Search for the cell housing the specified text and yield its (X, Y) center coordinate. 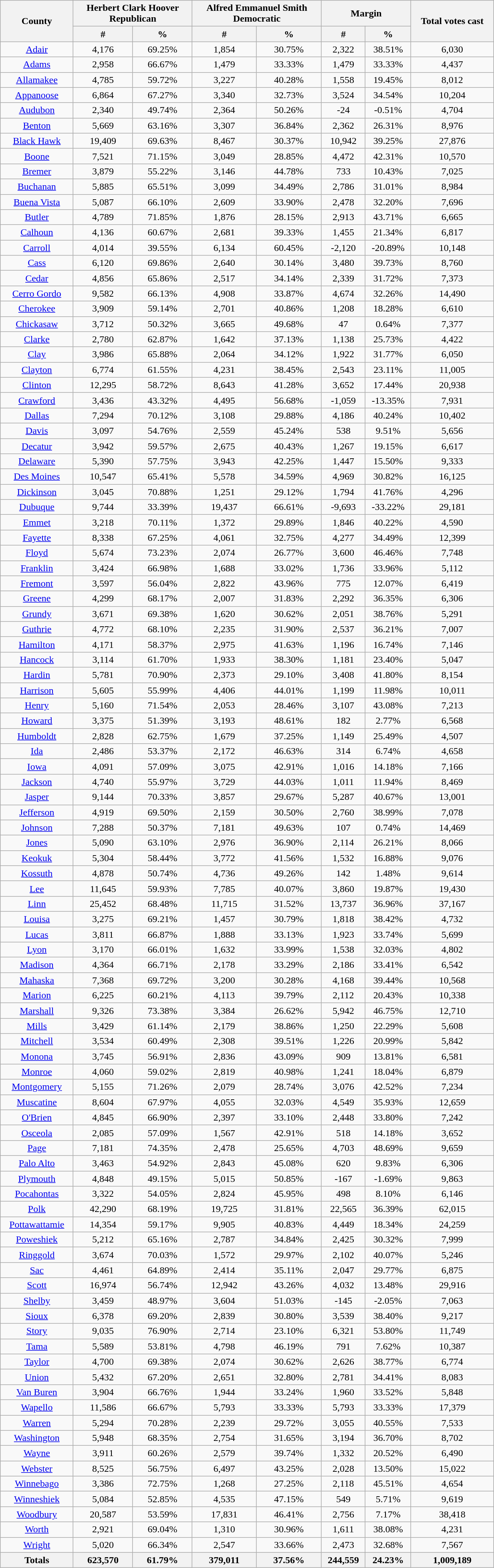
45.08% (289, 1163)
3,772 (224, 858)
30.14% (289, 263)
9,035 (103, 1331)
69.72% (162, 980)
9,744 (103, 507)
39.51% (289, 1041)
314 (343, 751)
30.28% (289, 980)
40.83% (289, 1224)
50.32% (162, 324)
3,146 (224, 171)
2,239 (224, 1423)
Iowa (37, 767)
7,567 (452, 1545)
Woodbury (37, 1514)
Appanoose (37, 95)
38.30% (289, 660)
62.75% (162, 736)
2,626 (343, 1362)
Grundy (37, 614)
42,290 (103, 1209)
4,171 (103, 644)
24.23% (388, 1560)
Story (37, 1331)
2,517 (224, 278)
8,467 (224, 141)
37.56% (289, 1560)
1,642 (224, 339)
6,864 (103, 95)
3,459 (103, 1301)
1,138 (343, 339)
2,079 (224, 1087)
35.93% (388, 1102)
2,756 (343, 1514)
Montgomery (37, 1087)
65.88% (162, 354)
5,656 (452, 431)
26.21% (388, 843)
2,064 (224, 354)
6,050 (452, 354)
Greene (37, 599)
Muscatine (37, 1102)
56.75% (162, 1469)
Worth (37, 1530)
Adair (37, 49)
Henry (37, 706)
65.16% (162, 1240)
2,308 (224, 1041)
379,011 (224, 1560)
62.87% (162, 339)
Monona (37, 1056)
6,617 (452, 446)
45.95% (289, 1194)
8,012 (452, 80)
1,372 (224, 522)
53.81% (162, 1346)
Hamilton (37, 644)
3,107 (343, 706)
33.13% (289, 935)
1,267 (343, 446)
Buchanan (37, 186)
Wayne (37, 1453)
1,876 (224, 217)
9,333 (452, 461)
1,933 (224, 660)
9,144 (103, 797)
26.31% (388, 125)
2,085 (103, 1133)
42.31% (388, 156)
5,578 (224, 477)
17.44% (388, 385)
Union (37, 1377)
29.10% (289, 675)
69.86% (162, 263)
Herbert Clark HooverRepublican (133, 14)
4,848 (103, 1178)
3,712 (103, 324)
60.67% (162, 233)
2,339 (343, 278)
29.67% (289, 797)
-2.05% (388, 1301)
3,674 (103, 1255)
5,015 (224, 1178)
74.35% (162, 1148)
3,539 (343, 1316)
29,916 (452, 1285)
36.90% (289, 843)
40.98% (289, 1072)
2,373 (224, 675)
3,114 (103, 660)
25.73% (388, 339)
Dubuque (37, 507)
O'Brien (37, 1117)
47 (343, 324)
67.27% (162, 95)
5,112 (452, 568)
54.92% (162, 1163)
58.37% (162, 644)
15,022 (452, 1469)
8,083 (452, 1377)
39.79% (289, 995)
2,112 (343, 995)
33.39% (162, 507)
-33.22% (388, 507)
Warren (37, 1423)
2,754 (224, 1438)
1,572 (224, 1255)
2,537 (343, 629)
46.19% (289, 1346)
31.83% (289, 599)
10,338 (452, 995)
1,846 (343, 522)
4,449 (343, 1224)
7,373 (452, 278)
19,725 (224, 1209)
Totals (37, 1560)
32.75% (289, 538)
3,108 (224, 415)
1,268 (224, 1484)
2,675 (224, 446)
Jefferson (37, 812)
30.80% (289, 1316)
7,166 (452, 767)
4,136 (103, 233)
Lucas (37, 935)
43.09% (289, 1056)
3,227 (224, 80)
50.26% (289, 110)
6,817 (452, 233)
12,942 (224, 1285)
20,938 (452, 385)
Washington (37, 1438)
4,549 (343, 1102)
39.25% (388, 141)
-13.35% (388, 400)
46.63% (289, 751)
4,674 (343, 293)
51.03% (289, 1301)
33.24% (289, 1392)
Marion (37, 995)
2,828 (103, 736)
Tama (37, 1346)
29.89% (289, 522)
33.10% (289, 1117)
3,099 (224, 186)
1.48% (388, 873)
30.75% (289, 49)
19.15% (388, 446)
2,681 (224, 233)
2,760 (343, 812)
50.85% (289, 1178)
36.84% (289, 125)
24,259 (452, 1224)
73.38% (162, 1011)
6,581 (452, 1056)
3,055 (343, 1423)
50.37% (162, 827)
65.86% (162, 278)
37.25% (289, 736)
10.43% (388, 171)
58.72% (162, 385)
11,005 (452, 370)
7,368 (103, 980)
2,975 (224, 644)
Sac (37, 1270)
39.73% (388, 263)
2,172 (224, 751)
4,740 (103, 782)
10,204 (452, 95)
57.75% (162, 461)
66.76% (162, 1392)
-9,693 (343, 507)
5,090 (103, 843)
71.85% (162, 217)
Scott (37, 1285)
25.65% (289, 1148)
32.20% (388, 202)
Howard (37, 721)
69.20% (162, 1316)
9,326 (103, 1011)
43.32% (162, 400)
Page (37, 1148)
182 (343, 721)
1,854 (224, 49)
3,386 (103, 1484)
775 (343, 583)
61.14% (162, 1026)
3,436 (103, 400)
8,525 (103, 1469)
29.12% (289, 492)
69.50% (162, 812)
40.67% (388, 797)
53.59% (162, 1514)
6,497 (224, 1469)
38.86% (289, 1026)
7,294 (103, 415)
34.41% (388, 1377)
30.82% (388, 477)
29.72% (289, 1423)
30.79% (289, 919)
33.96% (388, 568)
49.68% (289, 324)
Margin (366, 14)
4,969 (343, 477)
26.62% (289, 1011)
7,696 (452, 202)
8,154 (452, 675)
11,715 (224, 904)
6,610 (452, 309)
3,408 (343, 675)
5,212 (103, 1240)
39.33% (289, 233)
31.52% (289, 904)
2,609 (224, 202)
33.80% (388, 1117)
19,409 (103, 141)
34.12% (289, 354)
41.56% (289, 858)
549 (343, 1499)
5,885 (103, 186)
16,125 (452, 477)
25.49% (388, 736)
21.34% (388, 233)
44.78% (289, 171)
70.12% (162, 415)
Audubon (37, 110)
4,014 (103, 248)
34.59% (289, 477)
31.90% (289, 629)
3,340 (224, 95)
18.28% (388, 309)
34.14% (289, 278)
733 (343, 171)
5,160 (103, 706)
7,234 (452, 1087)
63.16% (162, 125)
-2,120 (343, 248)
Humboldt (37, 736)
1,251 (224, 492)
7.17% (388, 1514)
12,295 (103, 385)
4,732 (452, 919)
2,913 (343, 217)
43.96% (289, 583)
3,463 (103, 1163)
33.87% (289, 293)
0.64% (388, 324)
76.90% (162, 1331)
40.86% (289, 309)
1,632 (224, 950)
Linn (37, 904)
Hancock (37, 660)
1,457 (224, 919)
9.51% (388, 431)
53.37% (162, 751)
44.03% (289, 782)
4,472 (343, 156)
61.55% (162, 370)
-167 (343, 1178)
28.74% (289, 1087)
48.69% (388, 1148)
5,605 (103, 690)
4,186 (343, 415)
7,242 (452, 1117)
623,570 (103, 1560)
2,114 (343, 843)
4,495 (224, 400)
2,007 (224, 599)
2,118 (343, 1484)
36.70% (388, 1438)
Sioux (37, 1316)
10,570 (452, 156)
4,299 (103, 599)
38.77% (388, 1362)
5,155 (103, 1087)
5,432 (103, 1377)
30.50% (289, 812)
4,772 (103, 629)
19.45% (388, 80)
61.79% (162, 1560)
1,241 (343, 1072)
620 (343, 1163)
1,016 (343, 767)
9,863 (452, 1178)
59.93% (162, 888)
6,542 (452, 965)
54.76% (162, 431)
1,011 (343, 782)
Winneshiek (37, 1499)
56.04% (162, 583)
3,671 (103, 614)
3,170 (103, 950)
7,533 (452, 1423)
3,904 (103, 1392)
7,063 (452, 1301)
Black Hawk (37, 141)
59.02% (162, 1072)
3,384 (224, 1011)
12.07% (388, 583)
Harrison (37, 690)
2,322 (343, 49)
9,614 (452, 873)
5,294 (103, 1423)
45.51% (388, 1484)
31.81% (289, 1209)
2,397 (224, 1117)
2,159 (224, 812)
22,565 (343, 1209)
Adams (37, 65)
30.96% (289, 1530)
10,011 (452, 690)
60.49% (162, 1041)
5,047 (452, 660)
4,703 (343, 1148)
44.01% (289, 690)
9.83% (388, 1163)
46.75% (388, 1011)
5,608 (452, 1026)
5,781 (103, 675)
20.43% (388, 995)
3,909 (103, 309)
43.25% (289, 1469)
56.68% (289, 400)
Clinton (37, 385)
244,559 (343, 1560)
22.29% (388, 1026)
50.74% (162, 873)
55.97% (162, 782)
1,208 (343, 309)
29.97% (289, 1255)
43.26% (289, 1285)
1,149 (343, 736)
1,538 (343, 950)
1,447 (343, 461)
9,076 (452, 858)
20.99% (388, 1041)
43.71% (388, 217)
38.08% (388, 1530)
2,559 (224, 431)
Delaware (37, 461)
1,455 (343, 233)
37.13% (289, 339)
Carroll (37, 248)
33.52% (388, 1392)
Winnebago (37, 1484)
4,461 (103, 1270)
41.80% (388, 675)
5.71% (388, 1499)
2,824 (224, 1194)
2,787 (224, 1240)
10,387 (452, 1346)
66.01% (162, 950)
1,611 (343, 1530)
7,288 (103, 827)
5,087 (103, 202)
791 (343, 1346)
5,246 (452, 1255)
42.52% (388, 1087)
Mahaska (37, 980)
8,338 (103, 538)
2,822 (224, 583)
1,009,189 (452, 1560)
Mitchell (37, 1041)
54.05% (162, 1194)
Shelby (37, 1301)
2,921 (103, 1530)
Chickasaw (37, 324)
40.55% (388, 1423)
1,679 (224, 736)
2,186 (343, 965)
25,452 (103, 904)
498 (343, 1194)
3,307 (224, 125)
909 (343, 1056)
9,582 (103, 293)
34.84% (289, 1240)
4,700 (103, 1362)
1,818 (343, 919)
4,654 (452, 1484)
4,704 (452, 110)
63.10% (162, 843)
18.04% (388, 1072)
36.39% (388, 1209)
8,702 (452, 1438)
5,020 (103, 1545)
Ida (37, 751)
66.34% (162, 1545)
Polk (37, 1209)
15.50% (388, 461)
1,181 (343, 660)
4,055 (224, 1102)
4,061 (224, 538)
Johnson (37, 827)
49.26% (289, 873)
-24 (343, 110)
1,888 (224, 935)
39.44% (388, 980)
9,659 (452, 1148)
6,146 (452, 1194)
3,729 (224, 782)
Fayette (37, 538)
3,857 (224, 797)
11,645 (103, 888)
Ringgold (37, 1255)
Des Moines (37, 477)
66.61% (289, 507)
3,986 (103, 354)
1,688 (224, 568)
3,534 (103, 1041)
-0.51% (388, 110)
8.10% (388, 1194)
4,789 (103, 217)
Madison (37, 965)
56.91% (162, 1056)
3,375 (103, 721)
1,944 (224, 1392)
3,322 (103, 1194)
Marshall (37, 1011)
4,658 (452, 751)
29.77% (388, 1270)
33.02% (289, 568)
56.74% (162, 1285)
Cedar (37, 278)
Webster (37, 1469)
30.37% (289, 141)
Benton (37, 125)
7,025 (452, 171)
69.04% (162, 1530)
19,437 (224, 507)
12,659 (452, 1102)
3,911 (103, 1453)
4,802 (452, 950)
3,194 (343, 1438)
9,905 (224, 1224)
6,665 (452, 217)
4,406 (224, 690)
2,843 (224, 1163)
64.89% (162, 1270)
2,425 (343, 1240)
4,113 (224, 995)
2,547 (224, 1545)
7,931 (452, 400)
45.24% (289, 431)
46.41% (289, 1514)
4,919 (103, 812)
4,296 (452, 492)
1,310 (224, 1530)
Boone (37, 156)
8,066 (452, 843)
42.25% (289, 461)
28.15% (289, 217)
69.25% (162, 49)
30.32% (388, 1240)
70.90% (162, 675)
35.11% (289, 1270)
32.73% (289, 95)
4,535 (224, 1499)
4,908 (224, 293)
142 (343, 873)
3,193 (224, 721)
1,558 (343, 80)
2,786 (343, 186)
Cerro Gordo (37, 293)
8,976 (452, 125)
2,958 (103, 65)
2,714 (224, 1331)
4,277 (343, 538)
-1.69% (388, 1178)
28.46% (289, 706)
4,032 (343, 1285)
2,053 (224, 706)
Pocahontas (37, 1194)
8,469 (452, 782)
Dallas (37, 415)
70.03% (162, 1255)
4,168 (343, 980)
49.63% (289, 827)
68.48% (162, 904)
17,379 (452, 1407)
Bremer (37, 171)
28.85% (289, 156)
7,377 (452, 324)
8,604 (103, 1102)
38.45% (289, 370)
49.74% (162, 110)
46.46% (388, 553)
12,710 (452, 1011)
5,390 (103, 461)
51.39% (162, 721)
5,304 (103, 858)
3,429 (103, 1026)
Clayton (37, 370)
33.99% (289, 950)
1,567 (224, 1133)
6,879 (452, 1072)
3,597 (103, 583)
16.74% (388, 644)
10,568 (452, 980)
6,378 (103, 1316)
10,547 (103, 477)
Decatur (37, 446)
68.35% (162, 1438)
33.66% (289, 1545)
Jasper (37, 797)
33.90% (289, 202)
66.98% (162, 568)
53.80% (388, 1331)
2.77% (388, 721)
5,084 (103, 1499)
23.10% (289, 1331)
518 (343, 1133)
6,134 (224, 248)
66.10% (162, 202)
3,200 (224, 980)
3,097 (103, 431)
3,480 (343, 263)
2,178 (224, 965)
8,643 (224, 385)
41.76% (388, 492)
38,418 (452, 1514)
Fremont (37, 583)
59.57% (162, 446)
3,665 (224, 324)
31.65% (289, 1438)
26.77% (289, 553)
23.11% (388, 370)
7.62% (388, 1346)
4,736 (224, 873)
19,430 (452, 888)
31.72% (388, 278)
60.21% (162, 995)
73.23% (162, 553)
11,586 (103, 1407)
60.45% (289, 248)
Taylor (37, 1362)
1,923 (343, 935)
7,213 (452, 706)
Floyd (37, 553)
Alfred Emmanuel SmithDemocratic (257, 14)
4,878 (103, 873)
Emmet (37, 522)
Mills (37, 1026)
16.88% (388, 858)
4,785 (103, 80)
4,060 (103, 1072)
5,287 (343, 797)
2,102 (343, 1255)
2,292 (343, 599)
6,321 (343, 1331)
6,225 (103, 995)
6,490 (452, 1453)
County (37, 21)
1,226 (343, 1041)
14,354 (103, 1224)
59.14% (162, 309)
41.28% (289, 385)
18.34% (388, 1224)
3,049 (224, 156)
2,836 (224, 1056)
-1,059 (343, 400)
Monroe (37, 1072)
3,218 (103, 522)
5,674 (103, 553)
2,364 (224, 110)
48.61% (289, 721)
20.52% (388, 1453)
6,419 (452, 583)
13,001 (452, 797)
3,524 (343, 95)
3,604 (224, 1301)
14,469 (452, 827)
71.26% (162, 1087)
Louisa (37, 919)
29.88% (289, 415)
Franklin (37, 568)
2,235 (224, 629)
38.99% (388, 812)
Pottawattamie (37, 1224)
3,879 (103, 171)
40.43% (289, 446)
8,984 (452, 186)
2,473 (343, 1545)
Plymouth (37, 1178)
4,422 (452, 339)
3,076 (343, 1087)
38.76% (388, 614)
Wright (37, 1545)
5,589 (103, 1346)
19.87% (388, 888)
3,943 (224, 461)
6,030 (452, 49)
37,167 (452, 904)
70.88% (162, 492)
68.19% (162, 1209)
27.25% (289, 1484)
34.54% (388, 95)
13,737 (343, 904)
23.40% (388, 660)
41.63% (289, 644)
31.77% (388, 354)
36.96% (388, 904)
59.17% (162, 1224)
Butler (37, 217)
4,590 (452, 522)
2,819 (224, 1072)
6,568 (452, 721)
-20.89% (388, 248)
5,948 (103, 1438)
38.40% (388, 1316)
4,798 (224, 1346)
17,831 (224, 1514)
2,051 (343, 614)
70.33% (162, 797)
5,669 (103, 125)
68.10% (162, 629)
Jones (37, 843)
32.68% (388, 1545)
Poweshiek (37, 1240)
8,760 (452, 263)
2,640 (224, 263)
4,364 (103, 965)
33.74% (388, 935)
4,437 (452, 65)
36.35% (388, 599)
1,250 (343, 1026)
52.85% (162, 1499)
2,047 (343, 1270)
1,199 (343, 690)
3,600 (343, 553)
2,448 (343, 1117)
38.42% (388, 919)
3,045 (103, 492)
68.17% (162, 599)
Davis (37, 431)
7,007 (452, 629)
2,579 (224, 1453)
Dickinson (37, 492)
2,414 (224, 1270)
2,486 (103, 751)
16,974 (103, 1285)
Crawford (37, 400)
13.48% (388, 1285)
10,942 (343, 141)
39.55% (162, 248)
5,842 (452, 1041)
11.94% (388, 782)
Calhoun (37, 233)
Wapello (37, 1407)
13.50% (388, 1469)
66.13% (162, 293)
67.20% (162, 1377)
61.70% (162, 660)
5,699 (452, 935)
9,619 (452, 1499)
107 (343, 827)
4,176 (103, 49)
Osceola (37, 1133)
538 (343, 431)
70.11% (162, 522)
4,856 (103, 278)
7,078 (452, 812)
Clarke (37, 339)
2,028 (343, 1469)
1,960 (343, 1392)
31.01% (388, 186)
47.15% (289, 1499)
32.26% (388, 293)
2,780 (103, 339)
Palo Alto (37, 1163)
11,749 (452, 1331)
3,860 (343, 888)
Keokuk (37, 858)
5,291 (452, 614)
3,942 (103, 446)
69.63% (162, 141)
11.98% (388, 690)
1,794 (343, 492)
4,845 (103, 1117)
67.97% (162, 1102)
2,976 (224, 843)
29,181 (452, 507)
40.28% (289, 80)
Van Buren (37, 1392)
Lyon (37, 950)
6.74% (388, 751)
3,745 (103, 1056)
13.81% (388, 1056)
-145 (343, 1301)
7,521 (103, 156)
2,179 (224, 1026)
1,736 (343, 568)
2,362 (343, 125)
27,876 (452, 141)
3,424 (103, 568)
60.26% (162, 1453)
72.75% (162, 1484)
12,399 (452, 538)
Total votes cast (452, 21)
69.21% (162, 919)
67.25% (162, 538)
65.41% (162, 477)
14,490 (452, 293)
49.15% (162, 1178)
Lee (37, 888)
5,942 (343, 1011)
55.99% (162, 690)
40.22% (388, 522)
10,402 (452, 415)
0.74% (388, 827)
10,148 (452, 248)
1,532 (343, 858)
33.41% (388, 965)
2,651 (224, 1377)
2,340 (103, 110)
3,275 (103, 919)
62,015 (452, 1209)
6,120 (103, 263)
7,146 (452, 644)
1,196 (343, 644)
3,811 (103, 935)
4,507 (452, 736)
71.15% (162, 156)
Cass (37, 263)
70.28% (162, 1423)
7,748 (452, 553)
Buena Vista (37, 202)
1,620 (224, 614)
71.54% (162, 706)
Hardin (37, 675)
1,332 (343, 1453)
66.90% (162, 1117)
7,785 (224, 888)
55.22% (162, 171)
Allamakee (37, 80)
1,922 (343, 354)
6,875 (452, 1270)
Jackson (37, 782)
59.72% (162, 80)
Guthrie (37, 629)
3,075 (224, 767)
Clay (37, 354)
2,839 (224, 1316)
2,701 (224, 309)
7,999 (452, 1240)
2,543 (343, 370)
20,587 (103, 1514)
43.08% (388, 706)
38.51% (388, 49)
36.21% (388, 629)
Cherokee (37, 309)
4,091 (103, 767)
32.80% (289, 1377)
Kossuth (37, 873)
39.74% (289, 1453)
66.87% (162, 935)
66.71% (162, 965)
48.97% (162, 1301)
33.29% (289, 965)
40.24% (388, 415)
9,217 (452, 1316)
5,848 (452, 1392)
58.44% (162, 858)
2,781 (343, 1377)
65.51% (162, 186)
